Provide the (X, Y) coordinate of the cell's center where the given text is located.  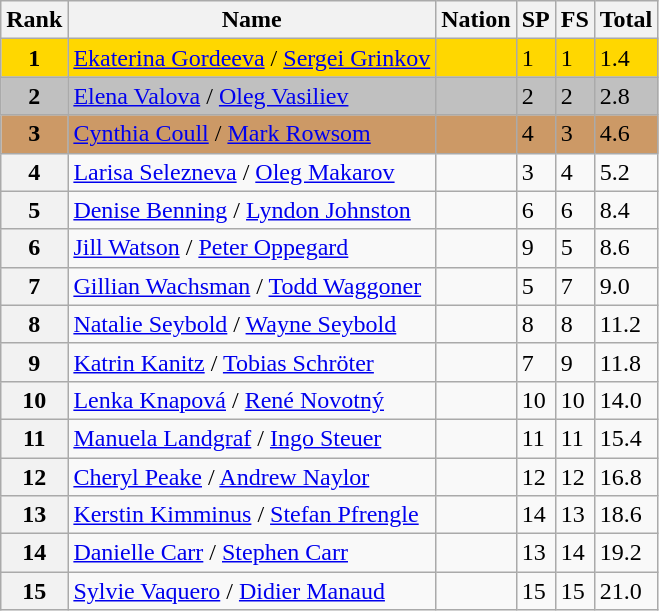
Larisa Selezneva / Oleg Makarov (252, 172)
Ekaterina Gordeeva / Sergei Grinkov (252, 58)
18.6 (626, 515)
Gillian Wachsman / Todd Waggoner (252, 286)
2.8 (626, 96)
Manuela Landgraf / Ingo Steuer (252, 438)
21.0 (626, 591)
Cynthia Coull / Mark Rowsom (252, 134)
Katrin Kanitz / Tobias Schröter (252, 362)
Sylvie Vaquero / Didier Manaud (252, 591)
Name (252, 20)
19.2 (626, 553)
FS (574, 20)
4.6 (626, 134)
Total (626, 20)
Jill Watson / Peter Oppegard (252, 248)
9.0 (626, 286)
Denise Benning / Lyndon Johnston (252, 210)
Natalie Seybold / Wayne Seybold (252, 324)
Lenka Knapová / René Novotný (252, 400)
8.4 (626, 210)
Cheryl Peake / Andrew Naylor (252, 477)
5.2 (626, 172)
15.4 (626, 438)
SP (536, 20)
1.4 (626, 58)
Nation (476, 20)
Danielle Carr / Stephen Carr (252, 553)
11.8 (626, 362)
14.0 (626, 400)
11.2 (626, 324)
16.8 (626, 477)
8.6 (626, 248)
Rank (34, 20)
Elena Valova / Oleg Vasiliev (252, 96)
Kerstin Kimminus / Stefan Pfrengle (252, 515)
